Output the (x, y) coordinate of the center of the cell containing the given text.  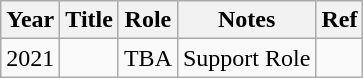
Notes (246, 20)
Year (30, 20)
TBA (148, 58)
2021 (30, 58)
Ref (340, 20)
Role (148, 20)
Title (90, 20)
Support Role (246, 58)
